Search for the cell housing the specified text and yield its (X, Y) center coordinate. 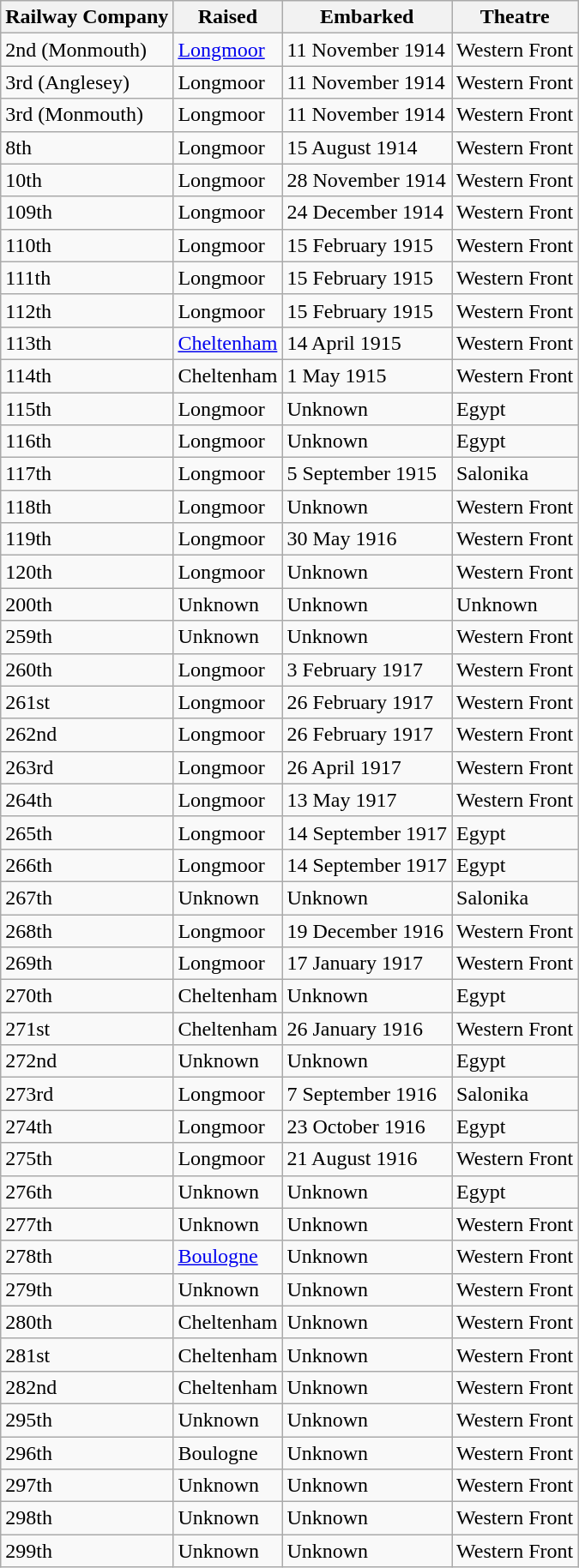
200th (87, 604)
269th (87, 964)
14 April 1915 (367, 343)
24 December 1914 (367, 213)
26 January 1916 (367, 1029)
23 October 1916 (367, 1126)
Embarked (367, 17)
8th (87, 147)
110th (87, 245)
109th (87, 213)
120th (87, 572)
299th (87, 1551)
1 May 1915 (367, 375)
266th (87, 865)
278th (87, 1257)
28 November 1914 (367, 180)
260th (87, 670)
13 May 1917 (367, 800)
272nd (87, 1061)
116th (87, 442)
113th (87, 343)
112th (87, 310)
280th (87, 1322)
15 August 1914 (367, 147)
10th (87, 180)
5 September 1915 (367, 474)
298th (87, 1518)
7 September 1916 (367, 1094)
271st (87, 1029)
118th (87, 507)
262nd (87, 735)
273rd (87, 1094)
275th (87, 1159)
117th (87, 474)
295th (87, 1420)
264th (87, 800)
259th (87, 637)
297th (87, 1486)
277th (87, 1224)
261st (87, 702)
2nd (Monmouth) (87, 50)
21 August 1916 (367, 1159)
279th (87, 1289)
Railway Company (87, 17)
115th (87, 409)
268th (87, 930)
119th (87, 539)
26 April 1917 (367, 767)
265th (87, 832)
3rd (Anglesey) (87, 82)
282nd (87, 1387)
3 February 1917 (367, 670)
30 May 1916 (367, 539)
281st (87, 1355)
270th (87, 996)
3rd (Monmouth) (87, 115)
114th (87, 375)
296th (87, 1453)
274th (87, 1126)
111th (87, 278)
Raised (228, 17)
263rd (87, 767)
267th (87, 898)
17 January 1917 (367, 964)
276th (87, 1192)
Theatre (515, 17)
19 December 1916 (367, 930)
